Locate the cell with the specified text and output its [x, y] center coordinate. 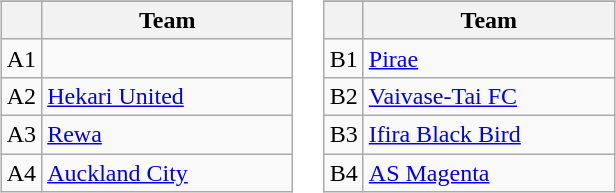
A1 [21, 58]
A3 [21, 134]
A4 [21, 173]
AS Magenta [488, 173]
B4 [344, 173]
Rewa [168, 134]
B2 [344, 96]
Ifira Black Bird [488, 134]
B1 [344, 58]
Pirae [488, 58]
Auckland City [168, 173]
Hekari United [168, 96]
B3 [344, 134]
Vaivase-Tai FC [488, 96]
A2 [21, 96]
